Return the (x, y) coordinate for the center point of the cell that contains the specified text.  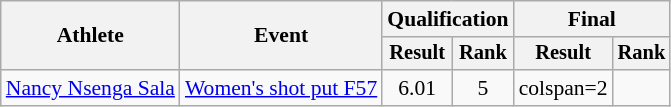
Women's shot put F57 (281, 88)
5 (482, 88)
Qualification (448, 19)
Final (592, 19)
Nancy Nsenga Sala (90, 88)
Event (281, 36)
colspan=2 (564, 88)
6.01 (417, 88)
Athlete (90, 36)
